Pinpoint the cell where the given text exists, returning its [X, Y] midpoint coordinate. 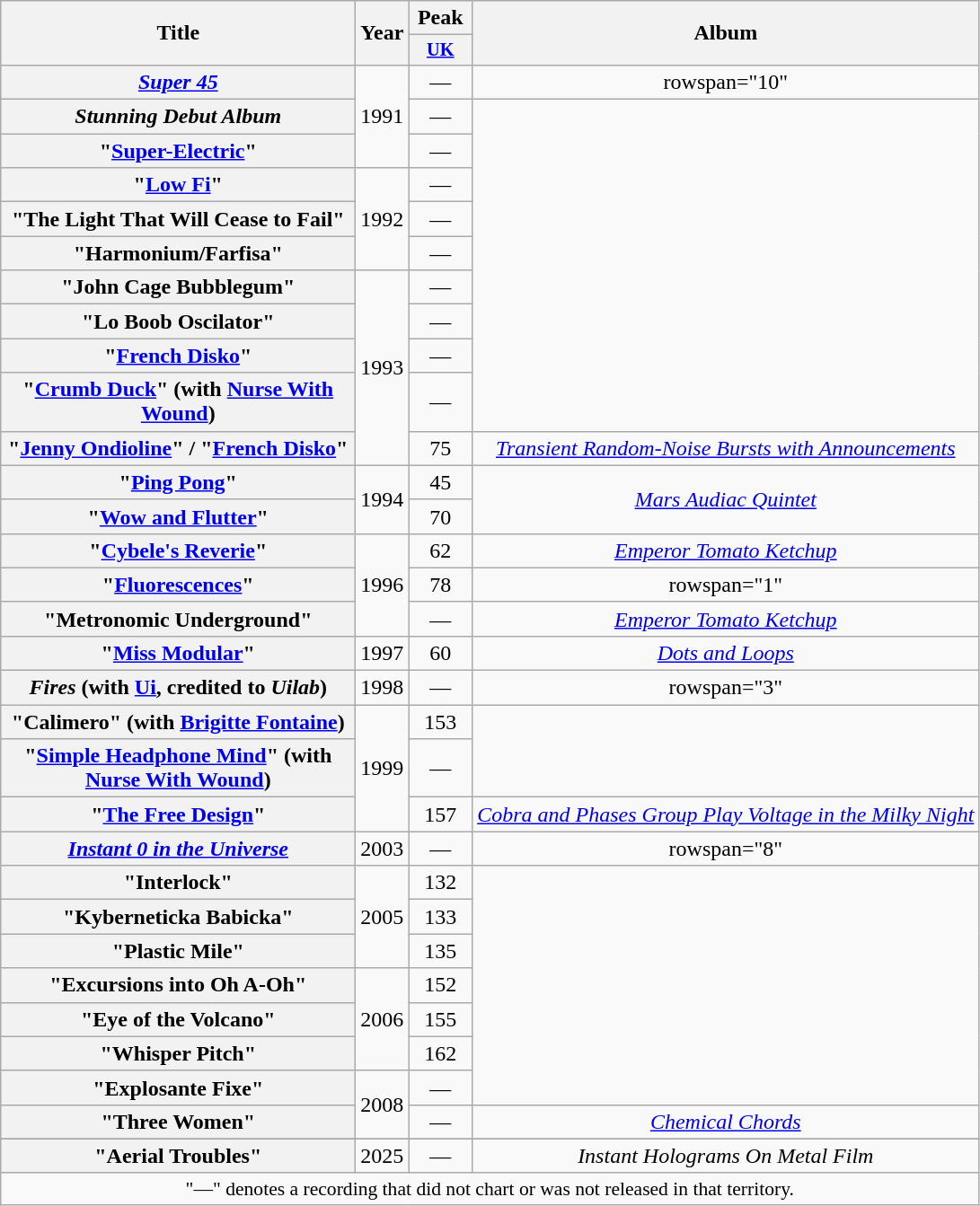
"—" denotes a recording that did not chart or was not released in that territory. [490, 1189]
"Fluorescences" [178, 585]
rowspan="8" [726, 849]
"Plastic Mile" [178, 951]
1999 [383, 769]
"Kyberneticka Babicka" [178, 917]
"Ping Pong" [178, 482]
62 [440, 550]
75 [440, 448]
2006 [383, 1019]
1992 [383, 219]
"Jenny Ondioline" / "French Disko" [178, 448]
"Aerial Troubles" [178, 1156]
"Lo Boob Oscilator" [178, 321]
1997 [383, 653]
153 [440, 722]
Year [383, 33]
Fires (with Ui, credited to Uilab) [178, 688]
132 [440, 883]
"Wow and Flutter" [178, 516]
1994 [383, 499]
rowspan="1" [726, 585]
133 [440, 917]
Super 45 [178, 82]
1993 [383, 368]
"Harmonium/Farfisa" [178, 253]
"Whisper Pitch" [178, 1053]
78 [440, 585]
"John Cage Bubblegum" [178, 287]
"Metronomic Underground" [178, 619]
"Calimero" (with Brigitte Fontaine) [178, 722]
"Excursions into Oh A-Oh" [178, 985]
Title [178, 33]
2025 [383, 1156]
Album [726, 33]
162 [440, 1053]
"The Light That Will Cease to Fail" [178, 219]
Cobra and Phases Group Play Voltage in the Milky Night [726, 814]
70 [440, 516]
1991 [383, 116]
2008 [383, 1105]
Stunning Debut Album [178, 117]
Peak [440, 18]
"The Free Design" [178, 814]
"Cybele's Reverie" [178, 550]
"French Disko" [178, 356]
"Interlock" [178, 883]
rowspan="10" [726, 82]
"Simple Headphone Mind" (with Nurse With Wound) [178, 769]
Dots and Loops [726, 653]
"Crumb Duck" (with Nurse With Wound) [178, 402]
"Super-Electric" [178, 151]
155 [440, 1019]
60 [440, 653]
2003 [383, 849]
45 [440, 482]
Chemical Chords [726, 1122]
Instant 0 in the Universe [178, 849]
152 [440, 985]
UK [440, 50]
"Explosante Fixe" [178, 1087]
"Miss Modular" [178, 653]
"Three Women" [178, 1122]
1998 [383, 688]
157 [440, 814]
1996 [383, 585]
135 [440, 951]
Mars Audiac Quintet [726, 499]
"Low Fi" [178, 185]
Instant Holograms On Metal Film [726, 1156]
2005 [383, 917]
Transient Random-Noise Bursts with Announcements [726, 448]
"Eye of the Volcano" [178, 1019]
rowspan="3" [726, 688]
